From the cell containing the given text, extract its center point as [x, y] coordinate. 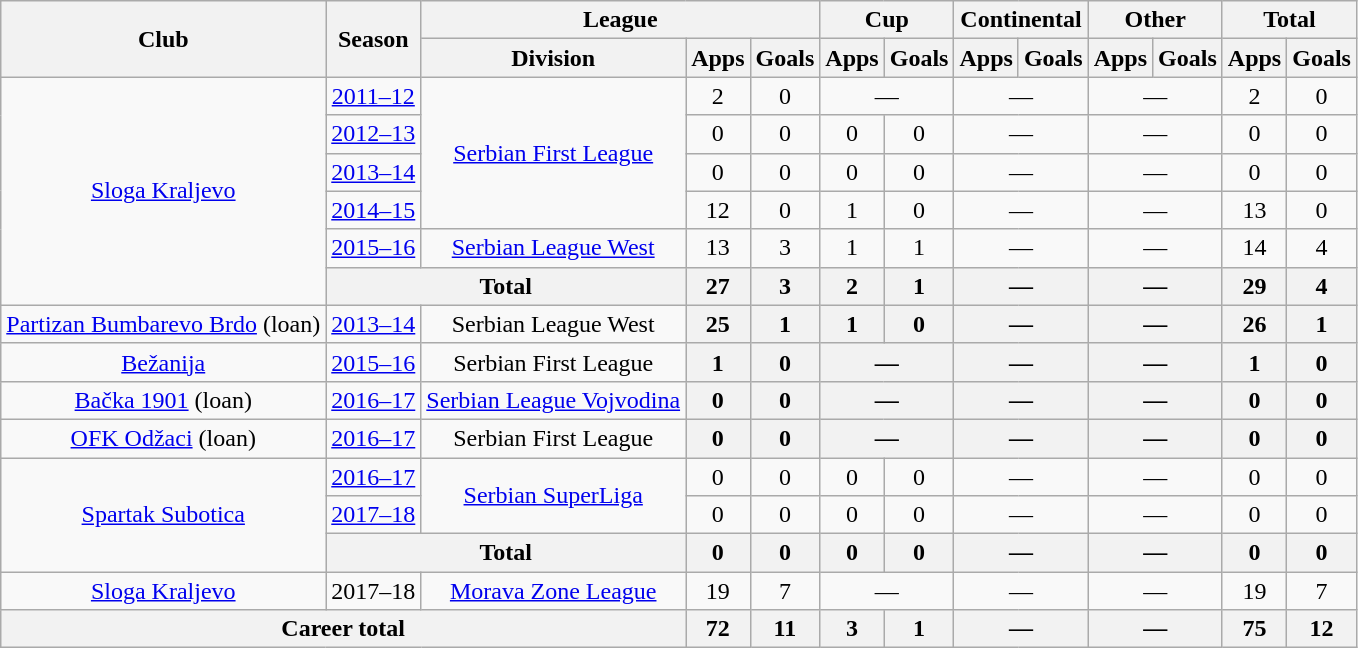
Morava Zone League [554, 591]
75 [1254, 629]
Division [554, 58]
Bežanija [164, 362]
Career total [344, 629]
Season [374, 39]
Continental [1021, 20]
Spartak Subotica [164, 515]
Serbian League Vojvodina [554, 400]
Other [1155, 20]
29 [1254, 286]
14 [1254, 248]
26 [1254, 324]
Partizan Bumbarevo Brdo (loan) [164, 324]
Bačka 1901 (loan) [164, 400]
Serbian SuperLiga [554, 496]
2012–13 [374, 134]
2011–12 [374, 96]
11 [785, 629]
Club [164, 39]
OFK Odžaci (loan) [164, 438]
27 [718, 286]
League [620, 20]
25 [718, 324]
72 [718, 629]
Cup [887, 20]
2014–15 [374, 210]
